Scan for the cell matching the given text and deliver its [x, y] coordinate at center. 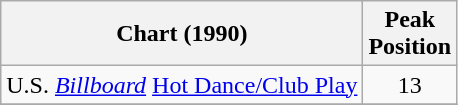
13 [410, 85]
PeakPosition [410, 34]
U.S. Billboard Hot Dance/Club Play [182, 85]
Chart (1990) [182, 34]
